Return (X, Y) of the center of cell containing provided text 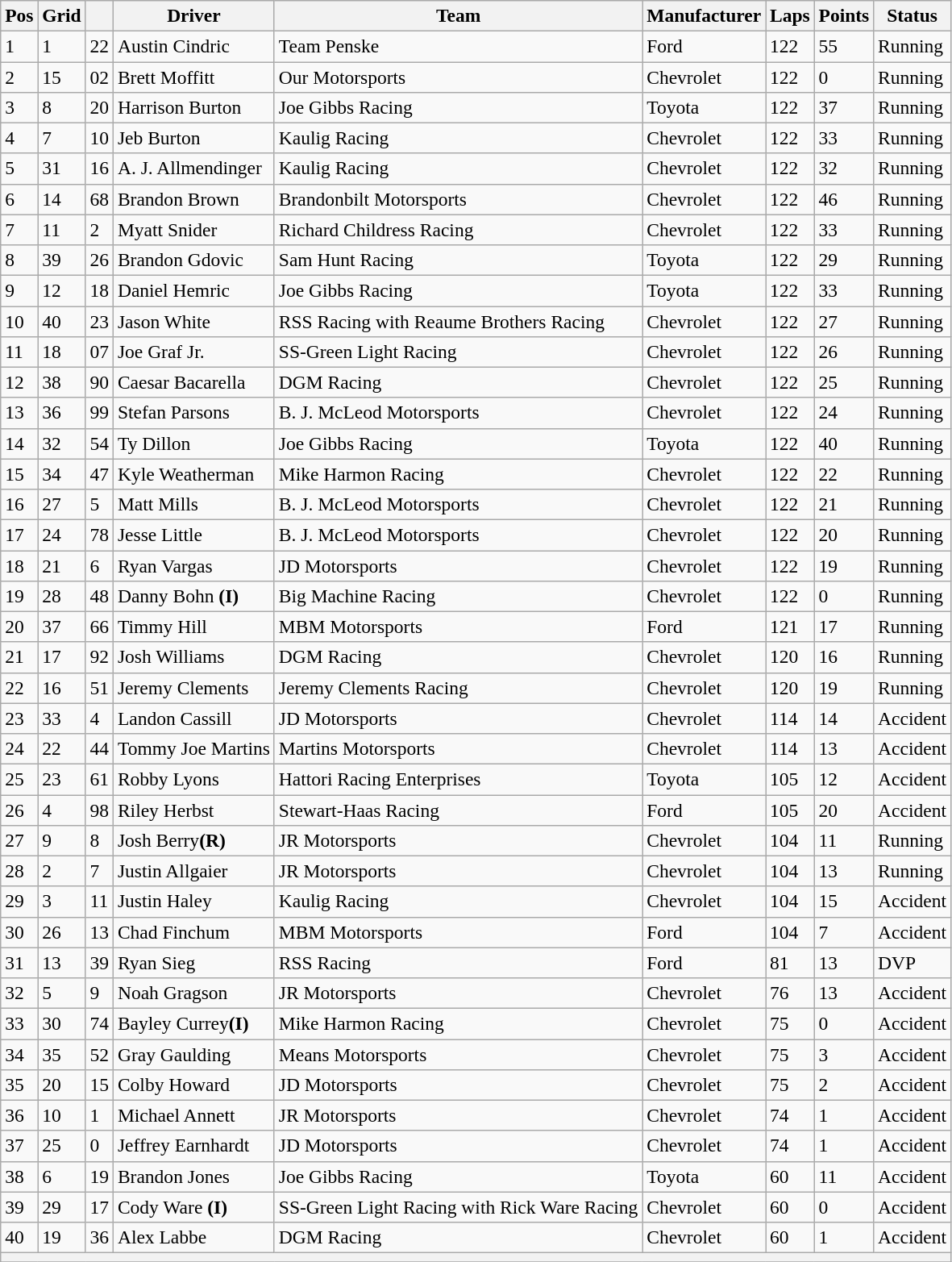
Danny Bohn (I) (193, 596)
Riley Herbst (193, 810)
07 (99, 352)
Stefan Parsons (193, 413)
RSS Racing with Reaume Brothers Racing (458, 321)
Bayley Currey(I) (193, 1023)
99 (99, 413)
Noah Gragson (193, 993)
Alex Labbe (193, 1237)
Chad Finchum (193, 932)
Jeremy Clements (193, 688)
76 (790, 993)
Our Motorsports (458, 77)
SS-Green Light Racing (458, 352)
61 (99, 779)
Driver (193, 15)
Laps (790, 15)
78 (99, 535)
Ryan Sieg (193, 963)
Brandon Jones (193, 1177)
81 (790, 963)
Richard Childress Racing (458, 230)
Big Machine Racing (458, 596)
55 (844, 46)
Justin Allgaier (193, 871)
Harrison Burton (193, 107)
Gray Gaulding (193, 1054)
Manufacturer (705, 15)
Grid (61, 15)
RSS Racing (458, 963)
Pos (19, 15)
Josh Berry(R) (193, 840)
Brandonbilt Motorsports (458, 199)
SS-Green Light Racing with Rick Ware Racing (458, 1207)
Jeb Burton (193, 138)
Austin Cindric (193, 46)
51 (99, 688)
92 (99, 657)
Cody Ware (I) (193, 1207)
Ty Dillon (193, 444)
Caesar Bacarella (193, 382)
Jesse Little (193, 535)
54 (99, 444)
Hattori Racing Enterprises (458, 779)
98 (99, 810)
Stewart-Haas Racing (458, 810)
Kyle Weatherman (193, 474)
68 (99, 199)
Jeffrey Earnhardt (193, 1146)
44 (99, 748)
Ryan Vargas (193, 565)
Martins Motorsports (458, 748)
Brett Moffitt (193, 77)
Brandon Brown (193, 199)
Points (844, 15)
Robby Lyons (193, 779)
Brandon Gdovic (193, 260)
Joe Graf Jr. (193, 352)
Myatt Snider (193, 230)
Tommy Joe Martins (193, 748)
46 (844, 199)
DVP (913, 963)
Matt Mills (193, 504)
Team Penske (458, 46)
Daniel Hemric (193, 290)
Means Motorsports (458, 1054)
47 (99, 474)
48 (99, 596)
Status (913, 15)
Landon Cassill (193, 718)
121 (790, 627)
02 (99, 77)
90 (99, 382)
Josh Williams (193, 657)
66 (99, 627)
Michael Annett (193, 1115)
Jeremy Clements Racing (458, 688)
52 (99, 1054)
Timmy Hill (193, 627)
A. J. Allmendinger (193, 169)
Colby Howard (193, 1085)
Team (458, 15)
Sam Hunt Racing (458, 260)
Jason White (193, 321)
Justin Haley (193, 902)
